Return the (X, Y) coordinate for the center point of the cell that contains the specified text.  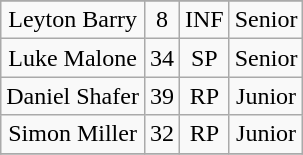
SP (204, 58)
Luke Malone (73, 58)
39 (162, 96)
8 (162, 20)
Simon Miller (73, 134)
INF (204, 20)
32 (162, 134)
Daniel Shafer (73, 96)
34 (162, 58)
Leyton Barry (73, 20)
